Detect which cell encompasses the target text, then output its [x, y] center coordinate. 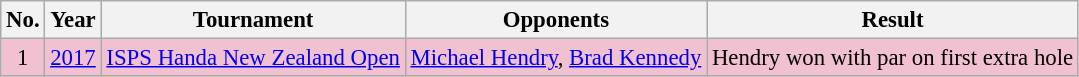
2017 [73, 58]
Opponents [556, 20]
Michael Hendry, Brad Kennedy [556, 58]
Result [893, 20]
ISPS Handa New Zealand Open [253, 58]
No. [23, 20]
1 [23, 58]
Hendry won with par on first extra hole [893, 58]
Tournament [253, 20]
Year [73, 20]
